Return (X, Y) of the center of cell containing provided text 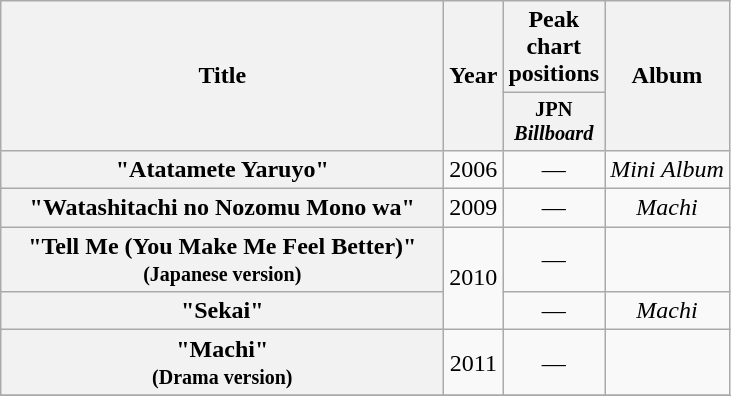
"Sekai" (222, 311)
Peak chart positions (554, 47)
JPN Billboard (554, 122)
Mini Album (668, 169)
"Tell Me (You Make Me Feel Better)"(Japanese version) (222, 260)
"Machi"(Drama version) (222, 362)
2010 (474, 278)
"Watashitachi no Nozomu Mono wa" (222, 208)
"Atatamete Yaruyo" (222, 169)
2009 (474, 208)
2011 (474, 362)
2006 (474, 169)
Album (668, 76)
Year (474, 76)
Title (222, 76)
